Extract the [x, y] coordinate from the center of the cell holding the provided text.  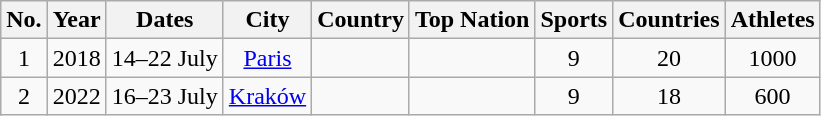
2022 [76, 96]
1 [24, 58]
600 [772, 96]
No. [24, 20]
Countries [669, 20]
20 [669, 58]
Kraków [267, 96]
City [267, 20]
16–23 July [164, 96]
Year [76, 20]
2018 [76, 58]
Top Nation [472, 20]
18 [669, 96]
1000 [772, 58]
Sports [574, 20]
Country [361, 20]
Athletes [772, 20]
2 [24, 96]
Dates [164, 20]
14–22 July [164, 58]
Paris [267, 58]
